Extract the [X, Y] coordinate from the center of the cell holding the provided text.  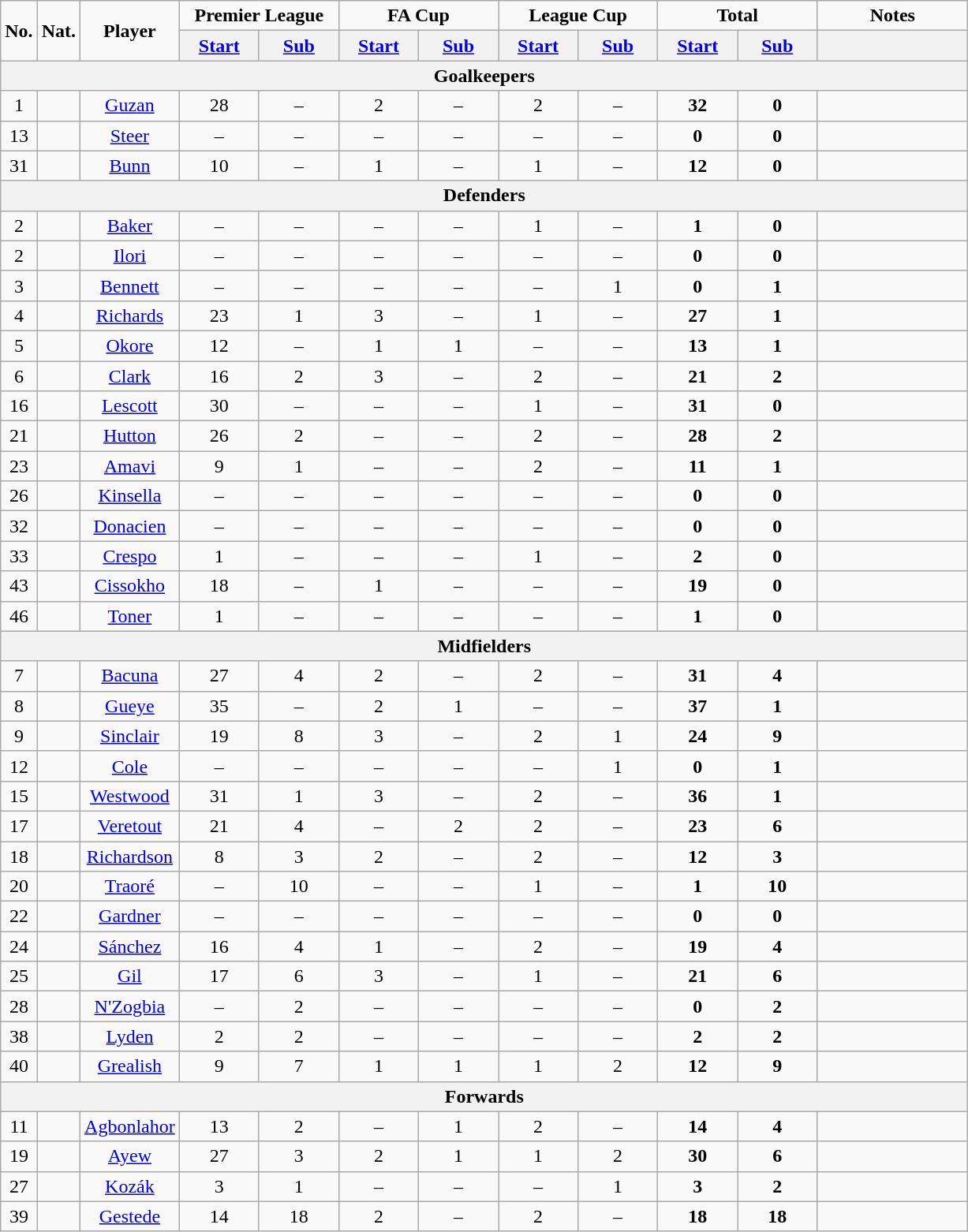
Steer [130, 136]
Cissokho [130, 586]
40 [19, 1066]
Guzan [130, 106]
Notes [893, 16]
Grealish [130, 1066]
38 [19, 1036]
20 [19, 887]
Defenders [484, 196]
39 [19, 1216]
5 [19, 345]
Donacien [130, 526]
Sinclair [130, 736]
Gestede [130, 1216]
Hutton [130, 436]
46 [19, 616]
36 [697, 796]
Agbonlahor [130, 1126]
N'Zogbia [130, 1006]
Total [738, 16]
25 [19, 976]
33 [19, 556]
Midfielders [484, 646]
League Cup [578, 16]
Kozák [130, 1186]
Richards [130, 315]
Player [130, 31]
Goalkeepers [484, 76]
37 [697, 706]
Toner [130, 616]
Baker [130, 226]
35 [219, 706]
Ilori [130, 256]
Bunn [130, 166]
Kinsella [130, 496]
Gueye [130, 706]
Traoré [130, 887]
Westwood [130, 796]
Richardson [130, 856]
Forwards [484, 1096]
No. [19, 31]
Gil [130, 976]
Gardner [130, 917]
Nat. [58, 31]
FA Cup [418, 16]
Bacuna [130, 676]
22 [19, 917]
Amavi [130, 466]
Clark [130, 376]
Crespo [130, 556]
Veretout [130, 826]
15 [19, 796]
Okore [130, 345]
43 [19, 586]
Cole [130, 766]
Bennett [130, 286]
Lyden [130, 1036]
Sánchez [130, 946]
Ayew [130, 1156]
Premier League [259, 16]
Lescott [130, 406]
